Identify which cell holds the provided text, then report its (x, y) central coordinate. 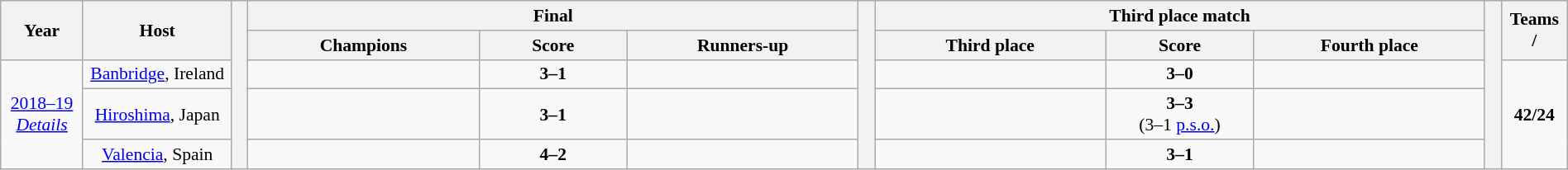
Year (42, 30)
4–2 (552, 154)
Host (157, 30)
Valencia, Spain (157, 154)
Fourth place (1370, 45)
Runners-up (743, 45)
2018–19Details (42, 114)
Third place (991, 45)
Third place match (1180, 16)
42/24 (1534, 114)
Final (553, 16)
3–0 (1179, 74)
Banbridge, Ireland (157, 74)
3–3(3–1 p.s.o.) (1179, 114)
Champions (364, 45)
Teams / (1534, 30)
Hiroshima, Japan (157, 114)
